Return [x, y] of the center of cell containing provided text 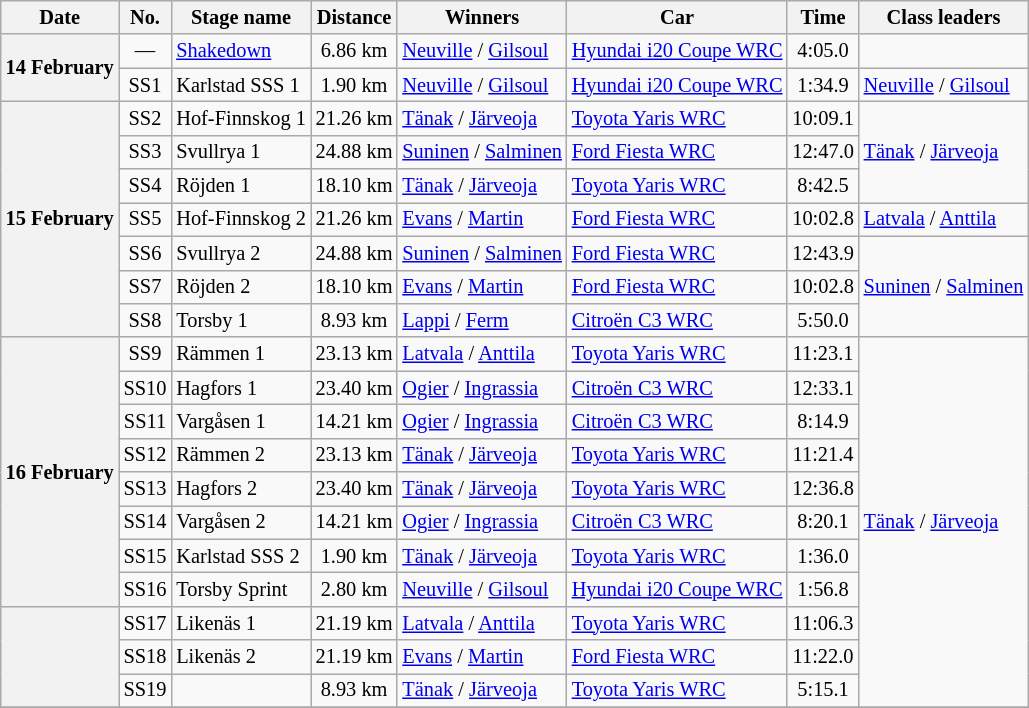
Vargåsen 2 [240, 522]
Hof-Finnskog 2 [240, 219]
Rämmen 1 [240, 354]
1:56.8 [822, 589]
SS15 [146, 556]
12:43.9 [822, 253]
11:23.1 [822, 354]
Karlstad SSS 2 [240, 556]
1:36.0 [822, 556]
SS10 [146, 388]
SS6 [146, 253]
Svullrya 1 [240, 152]
5:15.1 [822, 690]
6.86 km [354, 51]
SS16 [146, 589]
11:06.3 [822, 623]
Shakedown [240, 51]
SS5 [146, 219]
8:42.5 [822, 186]
SS17 [146, 623]
5:50.0 [822, 320]
SS7 [146, 287]
Time [822, 17]
SS8 [146, 320]
Röjden 2 [240, 287]
11:22.0 [822, 657]
Vargåsen 1 [240, 421]
Distance [354, 17]
— [146, 51]
SS1 [146, 85]
SS13 [146, 489]
SS12 [146, 455]
SS18 [146, 657]
1:34.9 [822, 85]
Stage name [240, 17]
12:47.0 [822, 152]
SS14 [146, 522]
SS3 [146, 152]
8:14.9 [822, 421]
SS2 [146, 118]
Winners [482, 17]
Rämmen 2 [240, 455]
Hagfors 2 [240, 489]
Torsby Sprint [240, 589]
Svullrya 2 [240, 253]
4:05.0 [822, 51]
16 February [60, 472]
SS11 [146, 421]
Torsby 1 [240, 320]
12:33.1 [822, 388]
11:21.4 [822, 455]
Car [678, 17]
Karlstad SSS 1 [240, 85]
Likenäs 2 [240, 657]
Röjden 1 [240, 186]
Lappi / Ferm [482, 320]
8:20.1 [822, 522]
12:36.8 [822, 489]
Hagfors 1 [240, 388]
14 February [60, 68]
2.80 km [354, 589]
Class leaders [944, 17]
Date [60, 17]
No. [146, 17]
10:09.1 [822, 118]
Hof-Finnskog 1 [240, 118]
SS4 [146, 186]
SS9 [146, 354]
Likenäs 1 [240, 623]
SS19 [146, 690]
15 February [60, 219]
